Determine the [X, Y] coordinate at the center of the cell enclosing the given text.  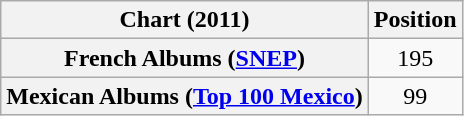
195 [415, 58]
Mexican Albums (Top 100 Mexico) [185, 96]
Position [415, 20]
99 [415, 96]
French Albums (SNEP) [185, 58]
Chart (2011) [185, 20]
